Capture the cell that displays the provided text and extract its (X, Y) central coordinate. 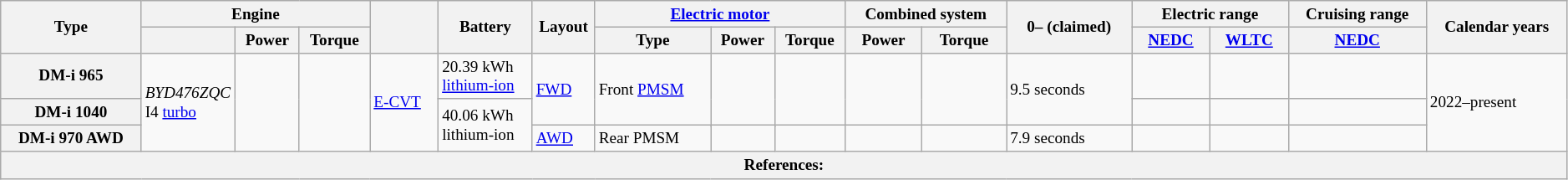
Calendar years (1497, 27)
WLTC (1249, 40)
20.39 kWh lithium-ion (485, 76)
Electric motor (720, 14)
7.9 seconds (1069, 139)
Front PMSM (652, 90)
References: (784, 165)
DM-i 965 (71, 76)
0– (claimed) (1069, 27)
9.5 seconds (1069, 90)
Electric range (1210, 14)
Battery (485, 27)
2022–present (1497, 102)
E-CVT (404, 102)
AWD (563, 139)
Cruising range (1357, 14)
FWD (563, 90)
Engine (256, 14)
BYD476ZQC I4 turbo (188, 102)
Layout (563, 27)
40.06 kWh lithium-ion (485, 126)
DM-i 1040 (71, 112)
Combined system (926, 14)
Rear PMSM (652, 139)
DM-i 970 AWD (71, 139)
